Identify which cell holds the provided text, then report its [X, Y] central coordinate. 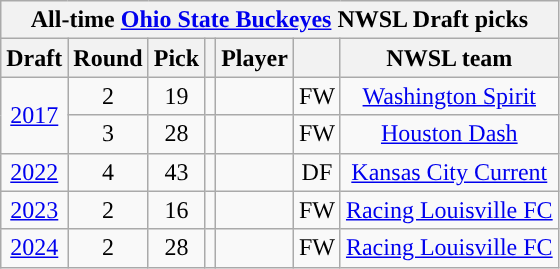
Player [255, 58]
2017 [34, 115]
Washington Spirit [449, 96]
43 [176, 172]
2023 [34, 210]
4 [108, 172]
Kansas City Current [449, 172]
Draft [34, 58]
DF [316, 172]
16 [176, 210]
NWSL team [449, 58]
Houston Dash [449, 134]
2022 [34, 172]
Round [108, 58]
3 [108, 134]
Pick [176, 58]
2024 [34, 248]
All-time Ohio State Buckeyes NWSL Draft picks [280, 20]
19 [176, 96]
